From the cell containing the given text, extract its center point as (X, Y) coordinate. 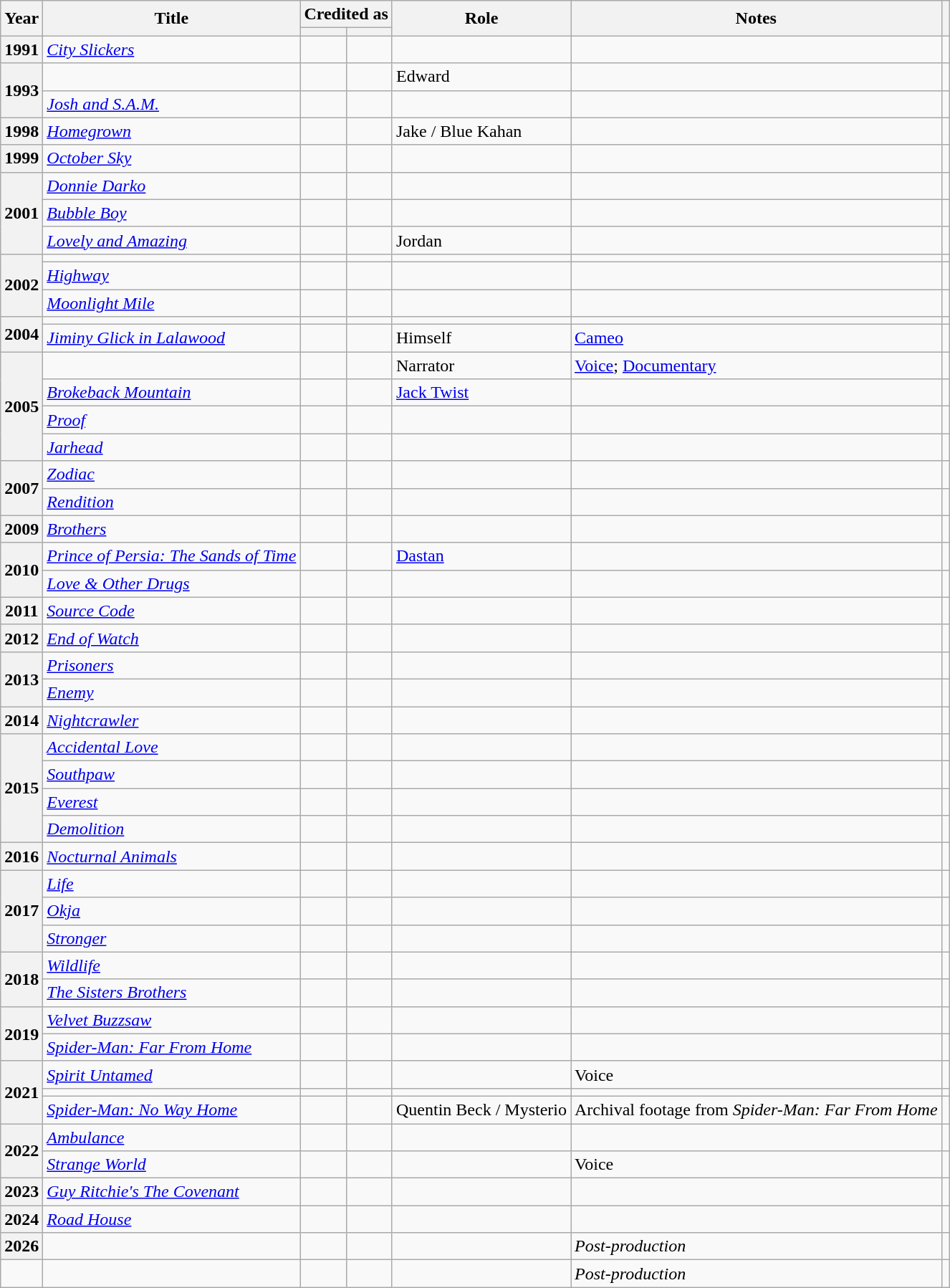
2004 (21, 334)
2021 (21, 1092)
1991 (21, 49)
Velvet Buzzsaw (172, 1020)
Accidental Love (172, 748)
End of Watch (172, 638)
2024 (21, 1219)
Prisoners (172, 665)
2011 (21, 611)
Jake / Blue Kahan (481, 131)
Josh and S.A.M. (172, 104)
2005 (21, 406)
Strange World (172, 1165)
Road House (172, 1219)
Himself (481, 338)
2001 (21, 213)
2010 (21, 570)
Voice; Documentary (756, 366)
Demolition (172, 829)
Source Code (172, 611)
2009 (21, 529)
2013 (21, 679)
Jordan (481, 240)
Enemy (172, 692)
Southpaw (172, 775)
Prince of Persia: The Sands of Time (172, 556)
Archival footage from Spider-Man: Far From Home (756, 1110)
Notes (756, 19)
Nightcrawler (172, 720)
Everest (172, 802)
Homegrown (172, 131)
Narrator (481, 366)
2017 (21, 911)
Year (21, 19)
Guy Ritchie's The Covenant (172, 1192)
Spider-Man: No Way Home (172, 1110)
Spirit Untamed (172, 1074)
2016 (21, 857)
2022 (21, 1151)
Ambulance (172, 1137)
Cameo (756, 338)
Jiminy Glick in Lalawood (172, 338)
2026 (21, 1246)
2023 (21, 1192)
Spider-Man: Far From Home (172, 1047)
1998 (21, 131)
Title (172, 19)
Brokeback Mountain (172, 393)
Quentin Beck / Mysterio (481, 1110)
Brothers (172, 529)
2007 (21, 488)
Jack Twist (481, 393)
1999 (21, 158)
Role (481, 19)
Edward (481, 77)
Bubble Boy (172, 213)
2014 (21, 720)
Proof (172, 420)
Wildlife (172, 965)
Highway (172, 275)
Rendition (172, 502)
Moonlight Mile (172, 303)
Dastan (481, 556)
The Sisters Brothers (172, 993)
2002 (21, 285)
City Slickers (172, 49)
October Sky (172, 158)
1993 (21, 90)
Jarhead (172, 447)
2012 (21, 638)
Credited as (347, 14)
Life (172, 884)
Love & Other Drugs (172, 583)
2015 (21, 788)
Stronger (172, 938)
Lovely and Amazing (172, 240)
2018 (21, 979)
Nocturnal Animals (172, 857)
2019 (21, 1034)
Okja (172, 911)
Donnie Darko (172, 186)
Zodiac (172, 474)
